Return [x, y] of the center of cell containing provided text 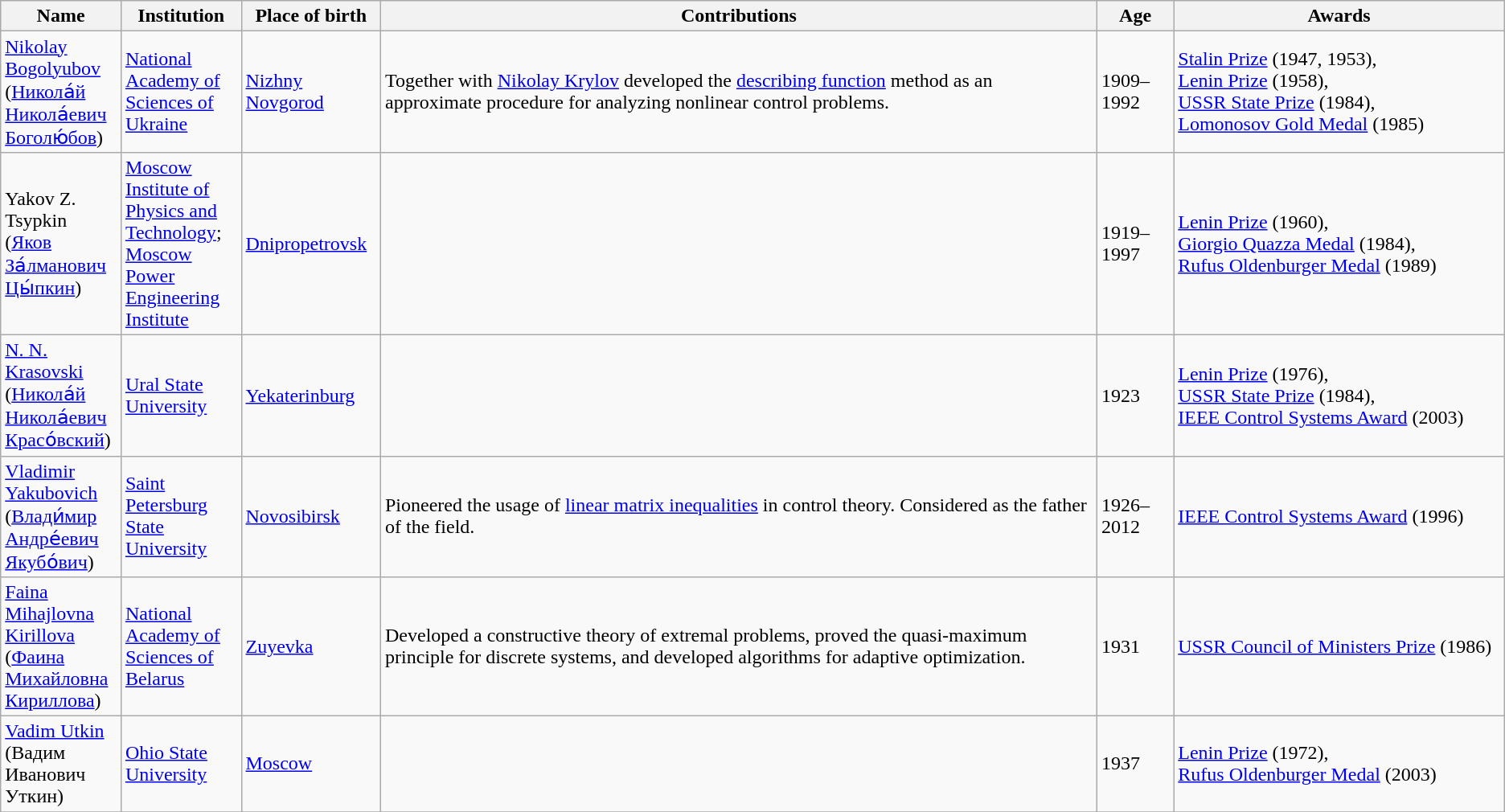
Novosibirsk [310, 516]
Nikolay Bogolyubov(Никола́й Никола́евич Боголю́бов) [61, 92]
Faina Mihajlovna Kirillova(Фаина Михайловна Кириллова) [61, 646]
IEEE Control Systems Award (1996) [1339, 516]
Lenin Prize (1976),USSR State Prize (1984),IEEE Control Systems Award (2003) [1339, 396]
1923 [1135, 396]
1919–1997 [1135, 243]
Ural State University [181, 396]
Lenin Prize (1960),Giorgio Quazza Medal (1984),Rufus Oldenburger Medal (1989) [1339, 243]
National Academy of Sciences of Ukraine [181, 92]
Vladimir Yakubovich(Влади́мир Андре́евич Якубо́вич) [61, 516]
1926–2012 [1135, 516]
1937 [1135, 764]
Institution [181, 16]
Lenin Prize (1972),Rufus Oldenburger Medal (2003) [1339, 764]
Place of birth [310, 16]
Dnipropetrovsk [310, 243]
Name [61, 16]
Zuyevka [310, 646]
Ohio State University [181, 764]
Saint Petersburg State University [181, 516]
1909–1992 [1135, 92]
Vadim Utkin(Вадим Иванович Уткин) [61, 764]
Yakov Z. Tsypkin(Яков За́лманович Цы́пкин) [61, 243]
Moscow Institute of Physics and Technology; Moscow Power Engineering Institute [181, 243]
Pioneered the usage of linear matrix inequalities in control theory. Considered as the father of the field. [738, 516]
Moscow [310, 764]
Together with Nikolay Krylov developed the describing function method as an approximate procedure for analyzing nonlinear control problems. [738, 92]
Awards [1339, 16]
USSR Council of Ministers Prize (1986) [1339, 646]
Nizhny Novgorod [310, 92]
Age [1135, 16]
National Academy of Sciences of Belarus [181, 646]
Contributions [738, 16]
Yekaterinburg [310, 396]
Stalin Prize (1947, 1953),Lenin Prize (1958),USSR State Prize (1984),Lomonosov Gold Medal (1985) [1339, 92]
N. N. Krasovski(Никола́й Никола́евич Красо́вский) [61, 396]
1931 [1135, 646]
